Identify which cell holds the provided text, then report its (X, Y) central coordinate. 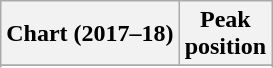
Peakposition (225, 34)
Chart (2017–18) (90, 34)
